From the cell containing the given text, extract its center point as (x, y) coordinate. 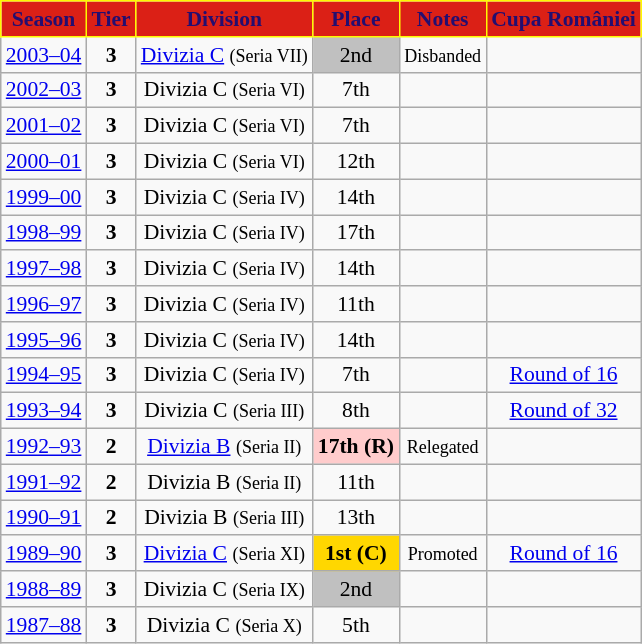
1st (C) (356, 554)
2002–03 (44, 90)
1999–00 (44, 197)
Round of 32 (564, 411)
Divizia C (Seria XI) (224, 554)
1995–96 (44, 340)
13th (356, 518)
1988–89 (44, 589)
Divizia B (Seria III) (224, 518)
1991–92 (44, 482)
5th (356, 625)
Notes (442, 19)
Divizia C (Seria X) (224, 625)
2001–02 (44, 126)
Season (44, 19)
Divizia C (Seria VII) (224, 55)
1993–94 (44, 411)
17th (356, 233)
1992–93 (44, 447)
Promoted (442, 554)
Disbanded (442, 55)
Relegated (442, 447)
Divizia C (Seria III) (224, 411)
Cupa României (564, 19)
1997–98 (44, 269)
8th (356, 411)
1994–95 (44, 375)
Divizia C (Seria IX) (224, 589)
Tier (110, 19)
1987–88 (44, 625)
1990–91 (44, 518)
17th (R) (356, 447)
1989–90 (44, 554)
Division (224, 19)
Place (356, 19)
1996–97 (44, 304)
1998–99 (44, 233)
12th (356, 162)
2000–01 (44, 162)
2003–04 (44, 55)
